From the cell containing the given text, extract its center point as (X, Y) coordinate. 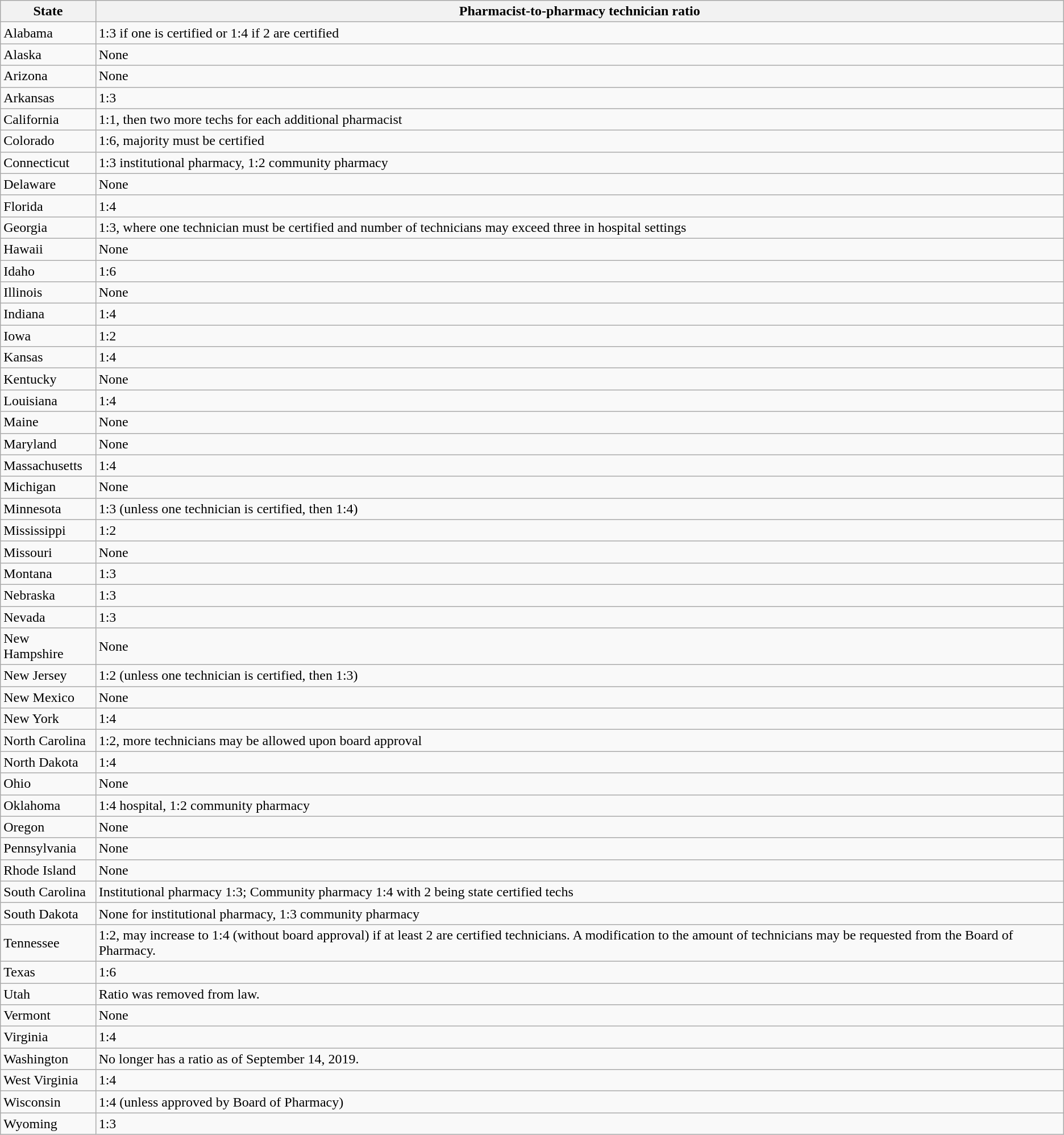
1:6, majority must be certified (580, 141)
Maryland (48, 444)
Illinois (48, 293)
Oregon (48, 827)
Pharmacist-to-pharmacy technician ratio (580, 11)
Maine (48, 422)
Ohio (48, 784)
Nebraska (48, 595)
West Virginia (48, 1080)
1:3, where one technician must be certified and number of technicians may exceed three in hospital settings (580, 227)
Michigan (48, 487)
Nevada (48, 617)
New Jersey (48, 676)
New York (48, 719)
Mississippi (48, 530)
1:3 (unless one technician is certified, then 1:4) (580, 509)
1:4 (unless approved by Board of Pharmacy) (580, 1102)
Missouri (48, 552)
North Dakota (48, 762)
Florida (48, 206)
1:4 hospital, 1:2 community pharmacy (580, 805)
Hawaii (48, 249)
1:2, more technicians may be allowed upon board approval (580, 741)
Arizona (48, 76)
New Mexico (48, 697)
Ratio was removed from law. (580, 994)
Colorado (48, 141)
1:1, then two more techs for each additional pharmacist (580, 119)
Louisiana (48, 401)
Idaho (48, 271)
Minnesota (48, 509)
Iowa (48, 336)
Indiana (48, 314)
Texas (48, 972)
Tennessee (48, 942)
Georgia (48, 227)
Pennsylvania (48, 849)
Kansas (48, 357)
No longer has a ratio as of September 14, 2019. (580, 1059)
Wisconsin (48, 1102)
Montana (48, 573)
Kentucky (48, 379)
Virginia (48, 1037)
Rhode Island (48, 870)
Vermont (48, 1016)
Alabama (48, 33)
New Hampshire (48, 647)
Delaware (48, 184)
Arkansas (48, 98)
Connecticut (48, 163)
1:2 (unless one technician is certified, then 1:3) (580, 676)
Utah (48, 994)
Oklahoma (48, 805)
Institutional pharmacy 1:3; Community pharmacy 1:4 with 2 being state certified techs (580, 892)
1:3 if one is certified or 1:4 if 2 are certified (580, 33)
State (48, 11)
South Dakota (48, 913)
None for institutional pharmacy, 1:3 community pharmacy (580, 913)
1:3 institutional pharmacy, 1:2 community pharmacy (580, 163)
Washington (48, 1059)
North Carolina (48, 741)
Wyoming (48, 1124)
California (48, 119)
South Carolina (48, 892)
Alaska (48, 55)
Massachusetts (48, 465)
